Locate the cell with the specified text and output its [x, y] center coordinate. 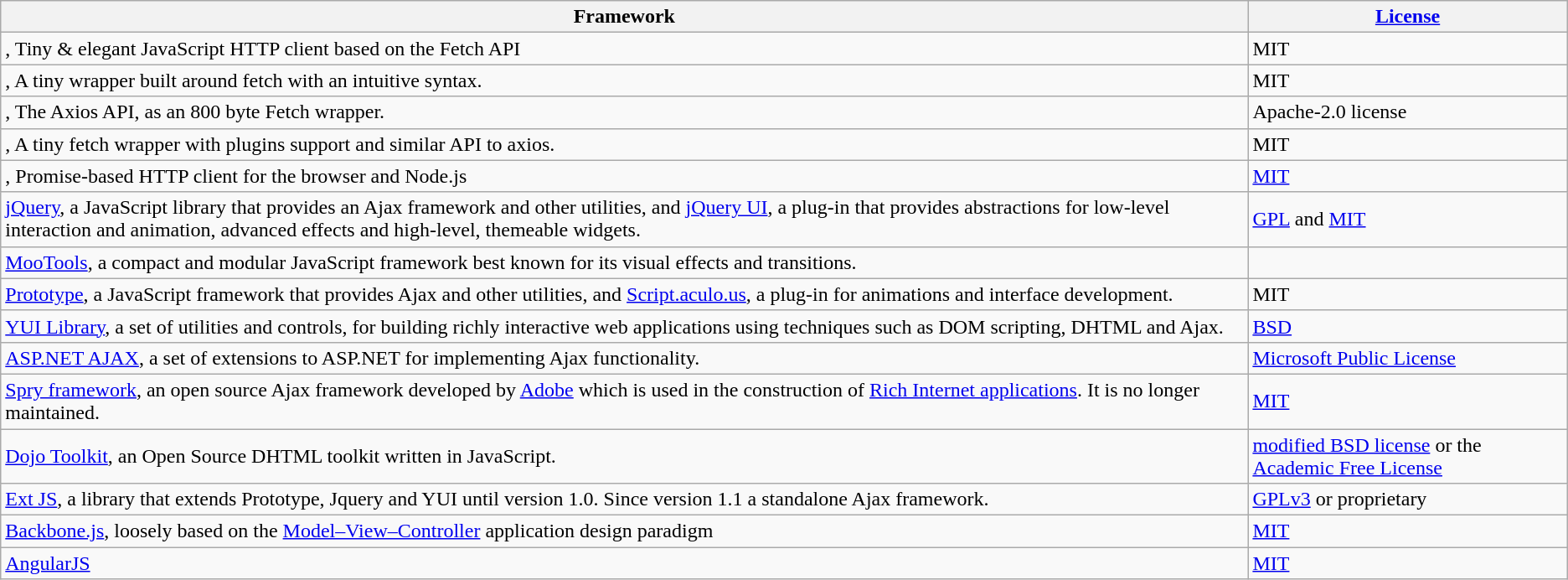
Ext JS, a library that extends Prototype, Jquery and YUI until version 1.0. Since version 1.1 a standalone Ajax framework. [625, 500]
, The Axios API, as an 800 byte Fetch wrapper. [625, 112]
Apache-2.0 license [1407, 112]
MooTools, a compact and modular JavaScript framework best known for its visual effects and transitions. [625, 262]
GPLv3 or proprietary [1407, 500]
AngularJS [625, 563]
Backbone.js, loosely based on the Model–View–Controller application design paradigm [625, 531]
BSD [1407, 326]
GPL and MIT [1407, 220]
, Promise-based HTTP client for the browser and Node.js [625, 176]
ASP.NET AJAX, a set of extensions to ASP.NET for implementing Ajax functionality. [625, 358]
modified BSD license or the Academic Free License [1407, 456]
, Tiny & elegant JavaScript HTTP client based on the Fetch API [625, 49]
Prototype, a JavaScript framework that provides Ajax and other utilities, and Script.aculo.us, a plug-in for animations and interface development. [625, 294]
Microsoft Public License [1407, 358]
, A tiny wrapper built around fetch with an intuitive syntax. [625, 80]
Dojo Toolkit, an Open Source DHTML toolkit written in JavaScript. [625, 456]
License [1407, 17]
Framework [625, 17]
, A tiny fetch wrapper with plugins support and similar API to axios. [625, 144]
